Search for the cell housing the specified text and yield its (x, y) center coordinate. 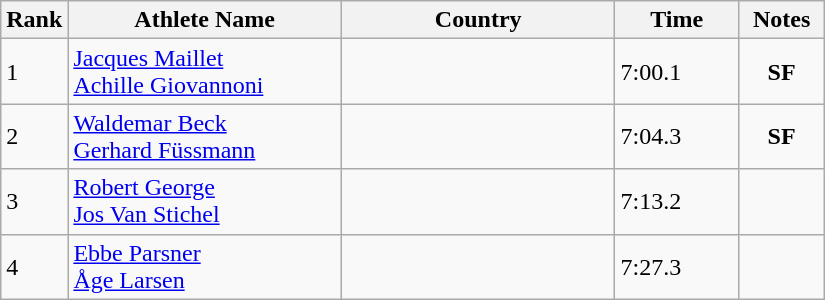
2 (34, 136)
Ebbe ParsnerÅge Larsen (205, 266)
3 (34, 202)
Waldemar BeckGerhard Füssmann (205, 136)
7:27.3 (677, 266)
7:04.3 (677, 136)
4 (34, 266)
Notes (782, 20)
7:13.2 (677, 202)
Athlete Name (205, 20)
Country (478, 20)
Time (677, 20)
Rank (34, 20)
1 (34, 72)
7:00.1 (677, 72)
Jacques MailletAchille Giovannoni (205, 72)
Robert GeorgeJos Van Stichel (205, 202)
